Extract the [x, y] coordinate from the center of the cell holding the provided text.  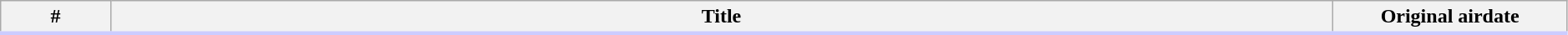
Title [722, 17]
Original airdate [1450, 17]
# [55, 17]
